Search for the cell housing the specified text and yield its (x, y) center coordinate. 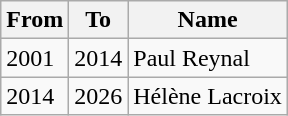
2001 (35, 58)
Hélène Lacroix (208, 96)
Paul Reynal (208, 58)
Name (208, 20)
To (98, 20)
2026 (98, 96)
From (35, 20)
